Search for the cell housing the specified text and yield its (X, Y) center coordinate. 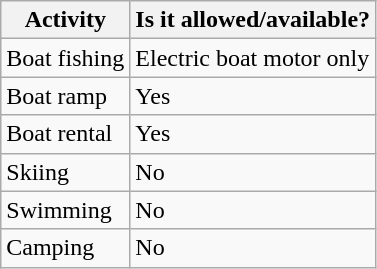
Swimming (66, 210)
Skiing (66, 172)
Activity (66, 20)
Boat fishing (66, 58)
Boat ramp (66, 96)
Boat rental (66, 134)
Electric boat motor only (253, 58)
Camping (66, 248)
Is it allowed/available? (253, 20)
